Return the [x, y] coordinate for the center point of the cell that contains the specified text.  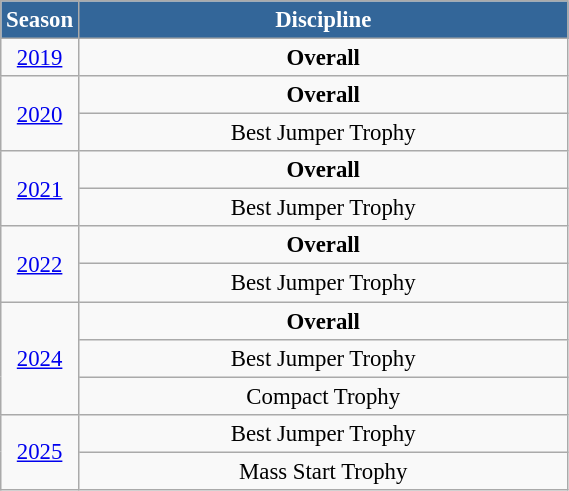
Season [40, 20]
2025 [40, 452]
2022 [40, 264]
2024 [40, 358]
2021 [40, 188]
Mass Start Trophy [323, 471]
2020 [40, 114]
2019 [40, 58]
Discipline [323, 20]
Compact Trophy [323, 396]
